Capture the cell that displays the provided text and extract its (X, Y) central coordinate. 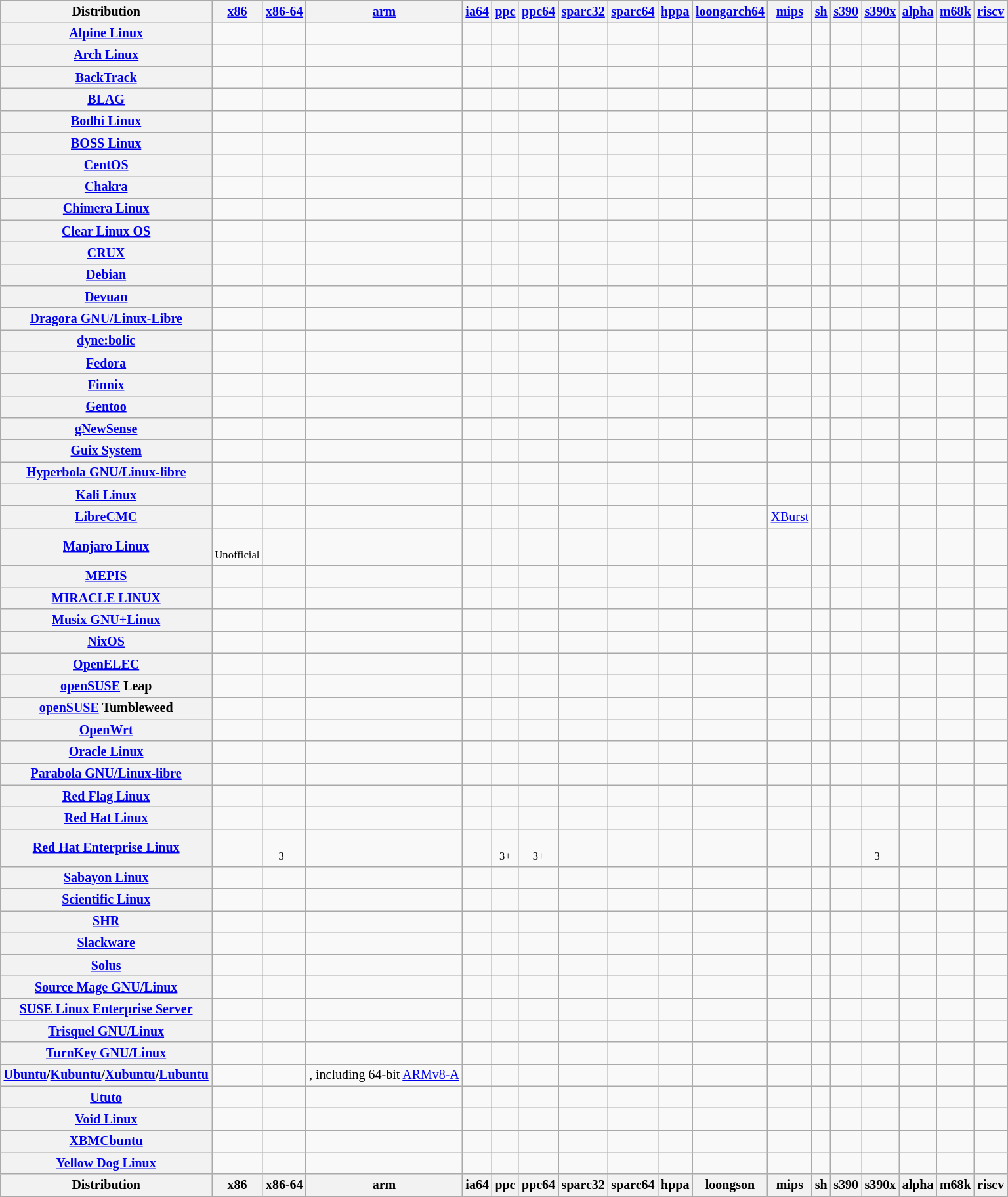
LibreCMC (106, 517)
BLAG (106, 100)
Bodhi Linux (106, 121)
openSUSE Leap (106, 686)
MIRACLE LINUX (106, 598)
Guix System (106, 450)
CRUX (106, 253)
Unofficial (238, 546)
Scientific Linux (106, 899)
Void Linux (106, 1120)
Parabola GNU/Linux-libre (106, 774)
Slackware (106, 944)
SUSE Linux Enterprise Server (106, 1009)
Manjaro Linux (106, 546)
Kali Linux (106, 495)
OpenWrt (106, 730)
NixOS (106, 642)
Ututo (106, 1097)
loongson (730, 1185)
Chakra (106, 188)
MEPIS (106, 576)
SHR (106, 921)
Gentoo (106, 407)
Musix GNU+Linux (106, 621)
Chimera Linux (106, 209)
Fedora (106, 364)
Oracle Linux (106, 752)
Hyperbola GNU/Linux-libre (106, 472)
Arch Linux (106, 55)
Debian (106, 276)
Devuan (106, 297)
gNewSense (106, 429)
loongarch64 (730, 12)
Source Mage GNU/Linux (106, 987)
BOSS Linux (106, 143)
Solus (106, 966)
OpenELEC (106, 664)
Alpine Linux (106, 34)
TurnKey GNU/Linux (106, 1054)
Red Flag Linux (106, 795)
Yellow Dog Linux (106, 1163)
BackTrack (106, 77)
, including 64-bit ARMv8-A (384, 1075)
Ubuntu/Kubuntu/Xubuntu/Lubuntu (106, 1075)
Finnix (106, 385)
Dragora GNU/Linux-Libre (106, 319)
Red Hat Enterprise Linux (106, 848)
XBurst (790, 517)
CentOS (106, 165)
XBMCbuntu (106, 1142)
dyne:bolic (106, 341)
Red Hat Linux (106, 818)
Clear Linux OS (106, 231)
openSUSE Tumbleweed (106, 709)
Sabayon Linux (106, 878)
Trisquel GNU/Linux (106, 1032)
